Pinpoint the cell where the given text exists, returning its (X, Y) midpoint coordinate. 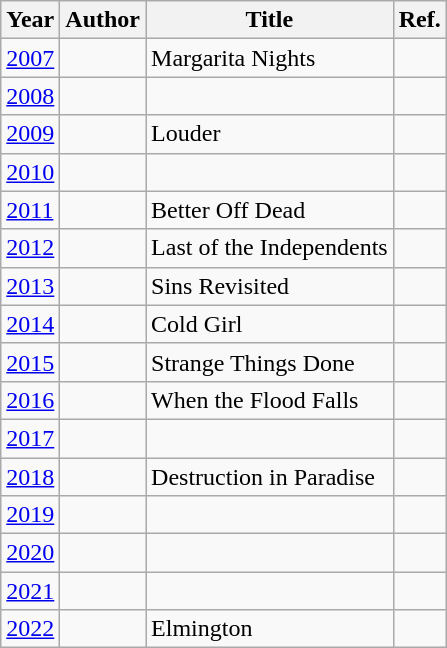
2009 (30, 134)
Ref. (420, 20)
2007 (30, 58)
2011 (30, 210)
Better Off Dead (270, 210)
Louder (270, 134)
2016 (30, 400)
Author (103, 20)
Title (270, 20)
2014 (30, 324)
2021 (30, 591)
2020 (30, 553)
Last of the Independents (270, 248)
2022 (30, 629)
2015 (30, 362)
Destruction in Paradise (270, 477)
Cold Girl (270, 324)
2010 (30, 172)
Year (30, 20)
2017 (30, 438)
2012 (30, 248)
Strange Things Done (270, 362)
2013 (30, 286)
2008 (30, 96)
2018 (30, 477)
2019 (30, 515)
Sins Revisited (270, 286)
Margarita Nights (270, 58)
When the Flood Falls (270, 400)
Elmington (270, 629)
